Return the (x, y) coordinate for the center point of the cell that contains the specified text.  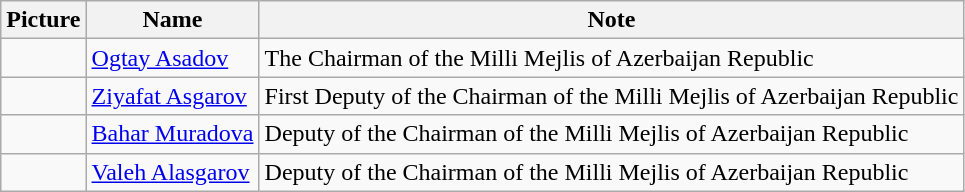
Note (612, 20)
The Chairman of the Milli Mejlis of Azerbaijan Republic (612, 58)
First Deputy of the Chairman of the Milli Mejlis of Azerbaijan Republic (612, 96)
Bahar Muradova (172, 134)
Ogtay Asadov (172, 58)
Picture (44, 20)
Valeh Alasgarov (172, 172)
Ziyafat Asgarov (172, 96)
Name (172, 20)
